Scan for the cell matching the given text and deliver its [x, y] coordinate at center. 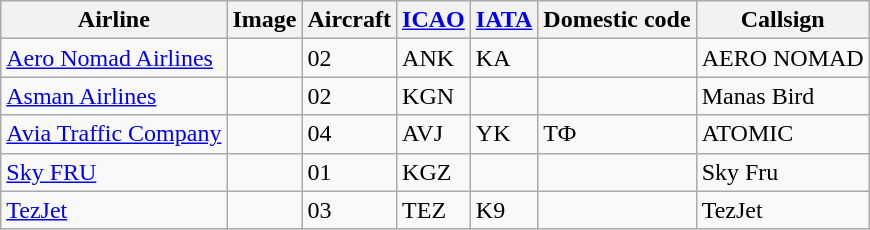
Asman Airlines [114, 96]
AVJ [434, 134]
AERO NOMAD [782, 58]
Callsign [782, 20]
ТФ [617, 134]
ANK [434, 58]
KGN [434, 96]
KGZ [434, 172]
01 [350, 172]
03 [350, 210]
Sky Fru [782, 172]
Airline [114, 20]
IATA [504, 20]
Manas Bird [782, 96]
ATOMIC [782, 134]
04 [350, 134]
Aero Nomad Airlines [114, 58]
ICAO [434, 20]
KA [504, 58]
Domestic code [617, 20]
Image [264, 20]
Aircraft [350, 20]
Sky FRU [114, 172]
YK [504, 134]
K9 [504, 210]
TEZ [434, 210]
Avia Traffic Company [114, 134]
